Locate the cell with the specified text and output its [x, y] center coordinate. 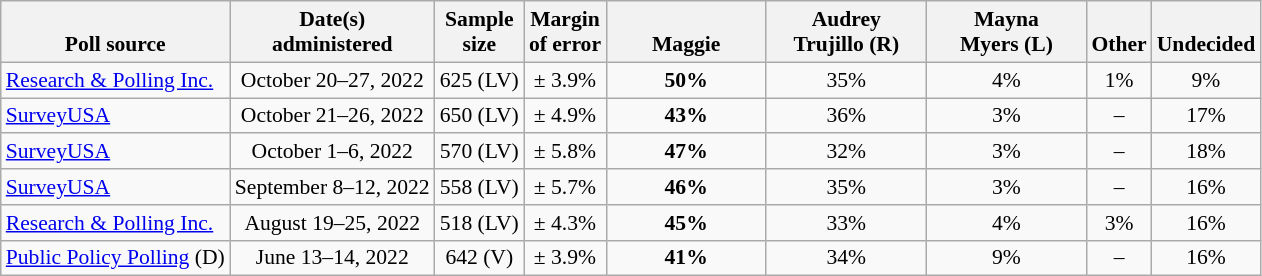
AudreyTrujillo (R) [846, 32]
642 (V) [480, 258]
Undecided [1206, 32]
1% [1118, 80]
41% [686, 258]
650 (LV) [480, 116]
Marginof error [565, 32]
± 5.7% [565, 187]
Other [1118, 32]
± 4.9% [565, 116]
17% [1206, 116]
50% [686, 80]
± 5.8% [565, 152]
October 21–26, 2022 [332, 116]
Maggie [686, 32]
32% [846, 152]
August 19–25, 2022 [332, 223]
Poll source [116, 32]
47% [686, 152]
18% [1206, 152]
MaynaMyers (L) [1006, 32]
570 (LV) [480, 152]
46% [686, 187]
June 13–14, 2022 [332, 258]
34% [846, 258]
43% [686, 116]
Date(s)administered [332, 32]
October 1–6, 2022 [332, 152]
Public Policy Polling (D) [116, 258]
558 (LV) [480, 187]
518 (LV) [480, 223]
Samplesize [480, 32]
45% [686, 223]
36% [846, 116]
± 4.3% [565, 223]
33% [846, 223]
September 8–12, 2022 [332, 187]
October 20–27, 2022 [332, 80]
625 (LV) [480, 80]
